Return [x, y] of the center of cell containing provided text 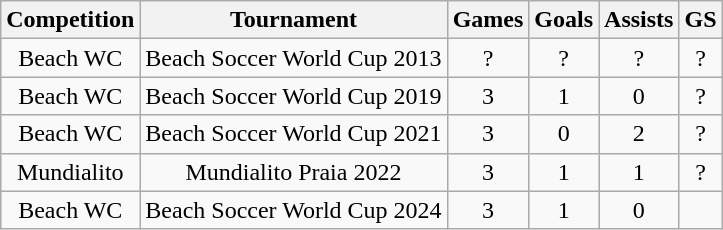
Assists [639, 20]
Mundialito [70, 172]
Beach Soccer World Cup 2024 [294, 210]
GS [700, 20]
Mundialito Praia 2022 [294, 172]
2 [639, 134]
Competition [70, 20]
Beach Soccer World Cup 2021 [294, 134]
Beach Soccer World Cup 2019 [294, 96]
Games [488, 20]
Tournament [294, 20]
Goals [564, 20]
Beach Soccer World Cup 2013 [294, 58]
